Scan for the cell matching the given text and deliver its [X, Y] coordinate at center. 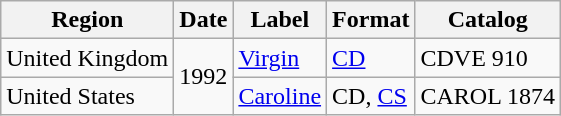
United Kingdom [88, 58]
CDVE 910 [488, 58]
United States [88, 96]
CAROL 1874 [488, 96]
1992 [204, 77]
Catalog [488, 20]
CD, CS [371, 96]
Virgin [280, 58]
Date [204, 20]
CD [371, 58]
Format [371, 20]
Caroline [280, 96]
Label [280, 20]
Region [88, 20]
